Determine the [x, y] coordinate at the center of the cell enclosing the given text.  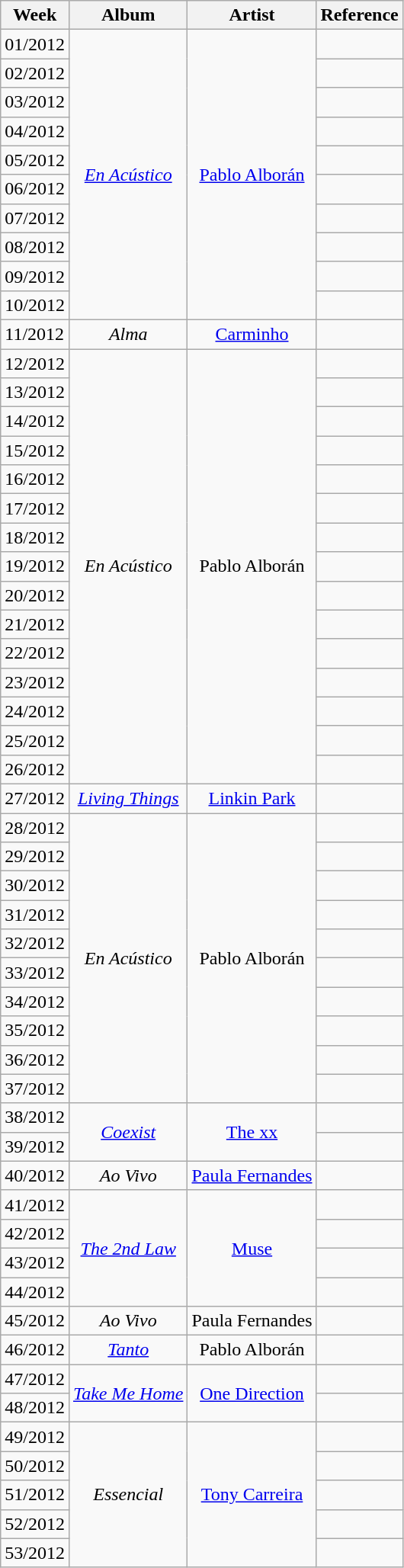
43/2012 [35, 1262]
48/2012 [35, 1408]
Tony Carreira [252, 1495]
13/2012 [35, 393]
28/2012 [35, 827]
Carminho [252, 334]
23/2012 [35, 682]
05/2012 [35, 160]
04/2012 [35, 131]
Linkin Park [252, 798]
27/2012 [35, 798]
45/2012 [35, 1321]
The 2nd Law [128, 1248]
32/2012 [35, 944]
Take Me Home [128, 1393]
42/2012 [35, 1233]
33/2012 [35, 973]
Week [35, 15]
31/2012 [35, 915]
Reference [360, 15]
41/2012 [35, 1204]
The xx [252, 1132]
09/2012 [35, 276]
22/2012 [35, 653]
Muse [252, 1248]
37/2012 [35, 1089]
49/2012 [35, 1437]
20/2012 [35, 595]
07/2012 [35, 218]
38/2012 [35, 1117]
10/2012 [35, 305]
35/2012 [35, 1031]
Artist [252, 15]
34/2012 [35, 1002]
Living Things [128, 798]
30/2012 [35, 886]
53/2012 [35, 1553]
Coexist [128, 1132]
12/2012 [35, 364]
46/2012 [35, 1350]
26/2012 [35, 769]
29/2012 [35, 857]
Essencial [128, 1495]
02/2012 [35, 73]
25/2012 [35, 740]
01/2012 [35, 44]
15/2012 [35, 451]
03/2012 [35, 102]
47/2012 [35, 1379]
39/2012 [35, 1146]
Alma [128, 334]
51/2012 [35, 1495]
52/2012 [35, 1524]
06/2012 [35, 189]
44/2012 [35, 1292]
21/2012 [35, 624]
14/2012 [35, 422]
17/2012 [35, 508]
08/2012 [35, 247]
40/2012 [35, 1175]
19/2012 [35, 566]
50/2012 [35, 1466]
16/2012 [35, 479]
11/2012 [35, 334]
24/2012 [35, 711]
Album [128, 15]
18/2012 [35, 537]
One Direction [252, 1393]
36/2012 [35, 1060]
Tanto [128, 1350]
